Identify which cell holds the provided text, then report its (X, Y) central coordinate. 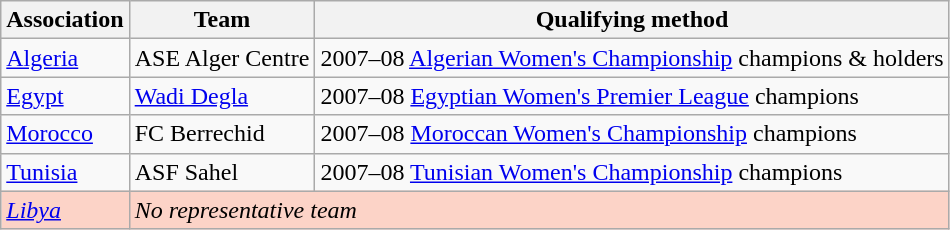
Libya (65, 210)
No representative team (539, 210)
Tunisia (65, 172)
FC Berrechid (222, 134)
Qualifying method (632, 20)
2007–08 Algerian Women's Championship champions & holders (632, 58)
Team (222, 20)
2007–08 Moroccan Women's Championship champions (632, 134)
2007–08 Tunisian Women's Championship champions (632, 172)
Egypt (65, 96)
ASE Alger Centre (222, 58)
Morocco (65, 134)
Association (65, 20)
2007–08 Egyptian Women's Premier League champions (632, 96)
ASF Sahel (222, 172)
Wadi Degla (222, 96)
Algeria (65, 58)
